Extract the (X, Y) coordinate from the center of the cell holding the provided text.  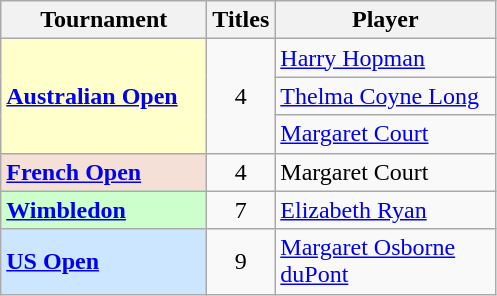
Wimbledon (104, 210)
Tournament (104, 20)
Margaret Osborne duPont (386, 262)
Elizabeth Ryan (386, 210)
Titles (241, 20)
9 (241, 262)
Harry Hopman (386, 58)
US Open (104, 262)
Player (386, 20)
French Open (104, 172)
7 (241, 210)
Thelma Coyne Long (386, 96)
Australian Open (104, 96)
